For the text-containing cell, return its midpoint in [x, y] coordinate format. 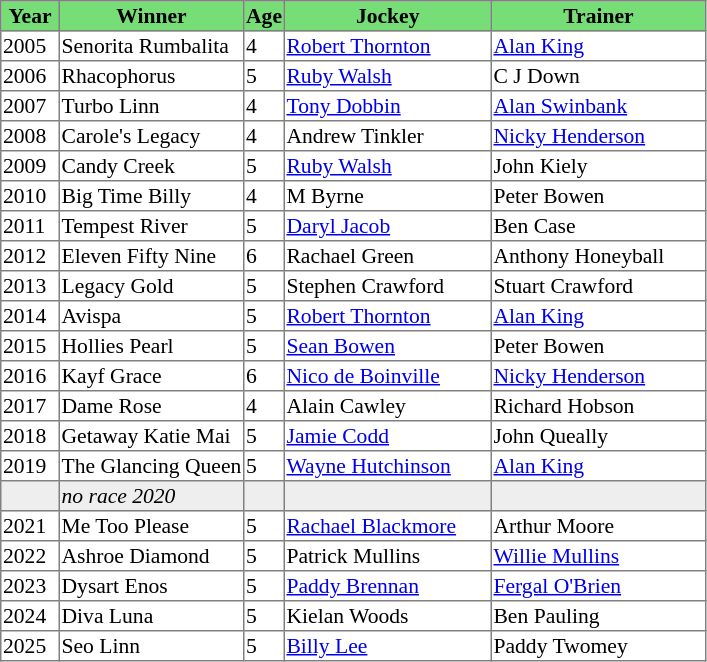
John Queally [598, 436]
M Byrne [388, 196]
Billy Lee [388, 646]
2006 [30, 76]
2022 [30, 556]
Big Time Billy [151, 196]
Sean Bowen [388, 346]
2005 [30, 46]
Paddy Brennan [388, 586]
Paddy Twomey [598, 646]
2007 [30, 106]
Rachael Blackmore [388, 526]
Diva Luna [151, 616]
Daryl Jacob [388, 226]
2012 [30, 256]
Rachael Green [388, 256]
2016 [30, 376]
Kielan Woods [388, 616]
Legacy Gold [151, 286]
2024 [30, 616]
2010 [30, 196]
Age [264, 16]
Tony Dobbin [388, 106]
Getaway Katie Mai [151, 436]
2018 [30, 436]
Stephen Crawford [388, 286]
Anthony Honeyball [598, 256]
Senorita Rumbalita [151, 46]
Wayne Hutchinson [388, 466]
2011 [30, 226]
Hollies Pearl [151, 346]
2009 [30, 166]
John Kiely [598, 166]
2014 [30, 316]
Seo Linn [151, 646]
Winner [151, 16]
2013 [30, 286]
2015 [30, 346]
Alan Swinbank [598, 106]
Andrew Tinkler [388, 136]
Tempest River [151, 226]
Jamie Codd [388, 436]
Trainer [598, 16]
2008 [30, 136]
Fergal O'Brien [598, 586]
The Glancing Queen [151, 466]
Patrick Mullins [388, 556]
Ben Pauling [598, 616]
Willie Mullins [598, 556]
Ben Case [598, 226]
2017 [30, 406]
Turbo Linn [151, 106]
Alain Cawley [388, 406]
Stuart Crawford [598, 286]
Jockey [388, 16]
Richard Hobson [598, 406]
C J Down [598, 76]
Dame Rose [151, 406]
2023 [30, 586]
2019 [30, 466]
Arthur Moore [598, 526]
2025 [30, 646]
2021 [30, 526]
Nico de Boinville [388, 376]
Carole's Legacy [151, 136]
Me Too Please [151, 526]
Ashroe Diamond [151, 556]
Year [30, 16]
Kayf Grace [151, 376]
Candy Creek [151, 166]
Eleven Fifty Nine [151, 256]
no race 2020 [151, 496]
Avispa [151, 316]
Dysart Enos [151, 586]
Rhacophorus [151, 76]
